Locate the cell with the specified text and output its (x, y) center coordinate. 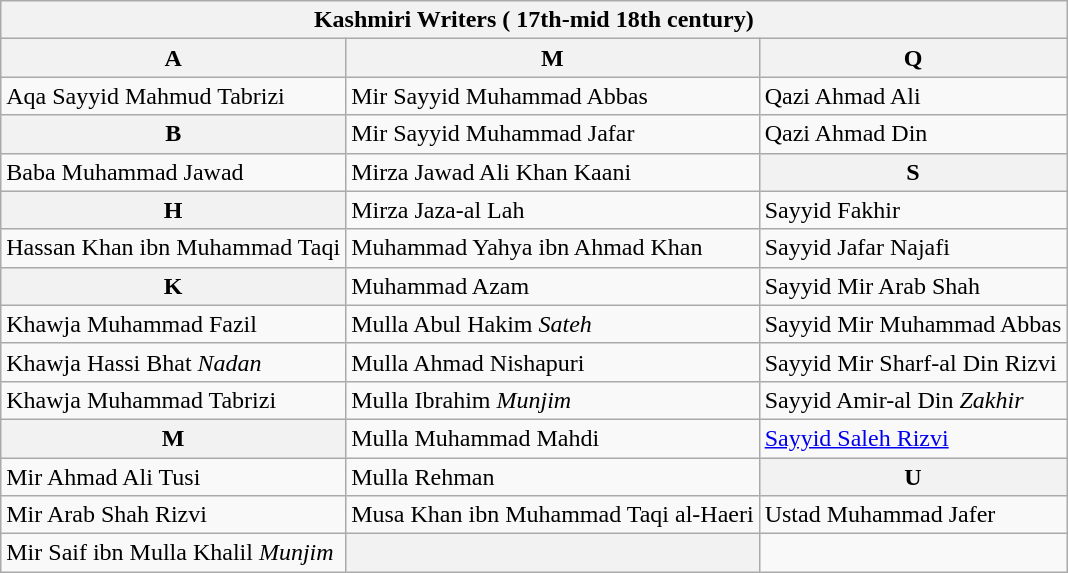
A (174, 58)
Hassan Khan ibn Muhammad Taqi (174, 248)
Mirza Jawad Ali Khan Kaani (553, 172)
H (174, 210)
Mulla Abul Hakim Sateh (553, 324)
Mirza Jaza-al Lah (553, 210)
Musa Khan ibn Muhammad Taqi al-Haeri (553, 515)
Sayyid Saleh Rizvi (913, 438)
Sayyid Mir Muhammad Abbas (913, 324)
Muhammad Azam (553, 286)
Sayyid Jafar Najafi (913, 248)
Sayyid Amir-al Din Zakhir (913, 400)
Muhammad Yahya ibn Ahmad Khan (553, 248)
Mir Sayyid Muhammad Jafar (553, 134)
Mulla Ahmad Nishapuri (553, 362)
U (913, 477)
Mulla Muhammad Mahdi (553, 438)
Khawja Muhammad Fazil (174, 324)
Kashmiri Writers ( 17th-mid 18th century) (534, 20)
B (174, 134)
K (174, 286)
Qazi Ahmad Din (913, 134)
Aqa Sayyid Mahmud Tabrizi (174, 96)
Khawja Muhammad Tabrizi (174, 400)
Ustad Muhammad Jafer (913, 515)
Khawja Hassi Bhat Nadan (174, 362)
Sayyid Fakhir (913, 210)
Sayyid Mir Sharf-al Din Rizvi (913, 362)
Mir Ahmad Ali Tusi (174, 477)
Mir Saif ibn Mulla Khalil Munjim (174, 553)
Q (913, 58)
Baba Muhammad Jawad (174, 172)
S (913, 172)
Mir Sayyid Muhammad Abbas (553, 96)
Sayyid Mir Arab Shah (913, 286)
Qazi Ahmad Ali (913, 96)
Mulla Rehman (553, 477)
Mulla Ibrahim Munjim (553, 400)
Mir Arab Shah Rizvi (174, 515)
